Capture the cell that displays the provided text and extract its (X, Y) central coordinate. 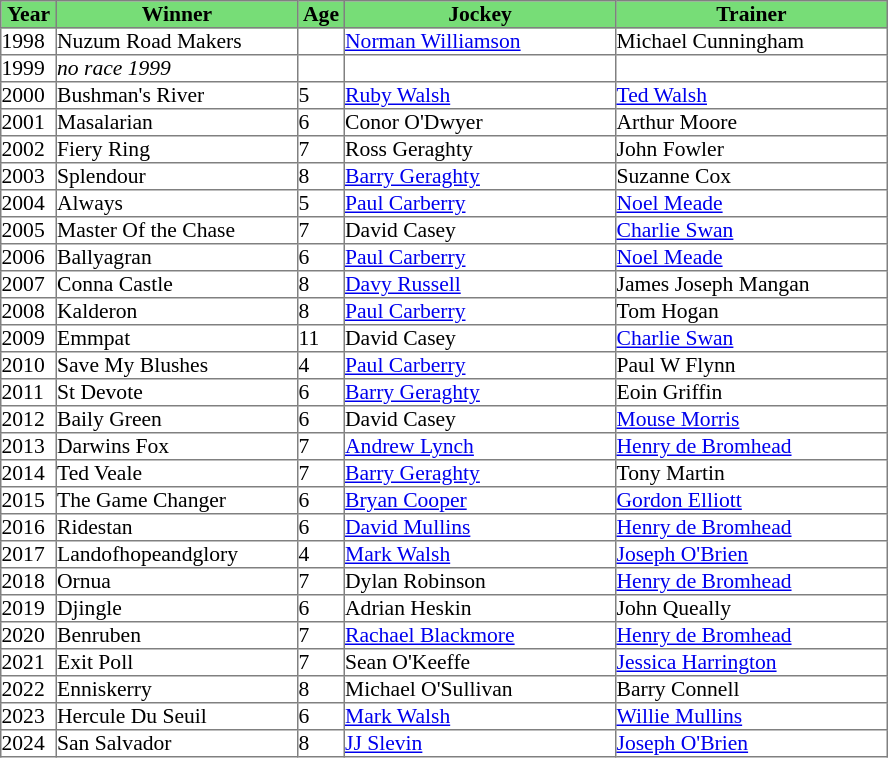
Winner (177, 14)
Tom Hogan (752, 312)
The Game Changer (177, 500)
Willie Mullins (752, 716)
Fiery Ring (177, 150)
Ridestan (177, 528)
Jessica Harrington (752, 662)
2017 (29, 554)
James Joseph Mangan (752, 284)
Conor O'Dwyer (480, 122)
Darwins Fox (177, 446)
Mouse Morris (752, 420)
2000 (29, 96)
2003 (29, 176)
2021 (29, 662)
2015 (29, 500)
2011 (29, 392)
Jockey (480, 14)
Davy Russell (480, 284)
Eoin Griffin (752, 392)
Year (29, 14)
Suzanne Cox (752, 176)
Nuzum Road Makers (177, 42)
Ted Veale (177, 474)
no race 1999 (177, 68)
Kalderon (177, 312)
2012 (29, 420)
2009 (29, 338)
Ross Geraghty (480, 150)
Rachael Blackmore (480, 636)
Adrian Heskin (480, 608)
11 (321, 338)
2001 (29, 122)
2019 (29, 608)
Sean O'Keeffe (480, 662)
Splendour (177, 176)
Always (177, 204)
Emmpat (177, 338)
Trainer (752, 14)
Baily Green (177, 420)
2010 (29, 366)
John Queally (752, 608)
2005 (29, 230)
Bryan Cooper (480, 500)
2024 (29, 744)
2016 (29, 528)
David Mullins (480, 528)
Conna Castle (177, 284)
Michael Cunningham (752, 42)
JJ Slevin (480, 744)
Master Of the Chase (177, 230)
Ornua (177, 582)
2022 (29, 690)
Enniskerry (177, 690)
San Salvador (177, 744)
2018 (29, 582)
Bushman's River (177, 96)
Andrew Lynch (480, 446)
2008 (29, 312)
Masalarian (177, 122)
Barry Connell (752, 690)
Djingle (177, 608)
Ted Walsh (752, 96)
St Devote (177, 392)
Tony Martin (752, 474)
Age (321, 14)
Arthur Moore (752, 122)
2002 (29, 150)
Gordon Elliott (752, 500)
2007 (29, 284)
John Fowler (752, 150)
2006 (29, 258)
Landofhopeandglory (177, 554)
Exit Poll (177, 662)
Ballyagran (177, 258)
Save My Blushes (177, 366)
2023 (29, 716)
2013 (29, 446)
Norman Williamson (480, 42)
Dylan Robinson (480, 582)
2004 (29, 204)
2014 (29, 474)
1999 (29, 68)
1998 (29, 42)
Paul W Flynn (752, 366)
Hercule Du Seuil (177, 716)
2020 (29, 636)
Michael O'Sullivan (480, 690)
Ruby Walsh (480, 96)
Benruben (177, 636)
